Extract the (x, y) coordinate from the center of the cell holding the provided text.  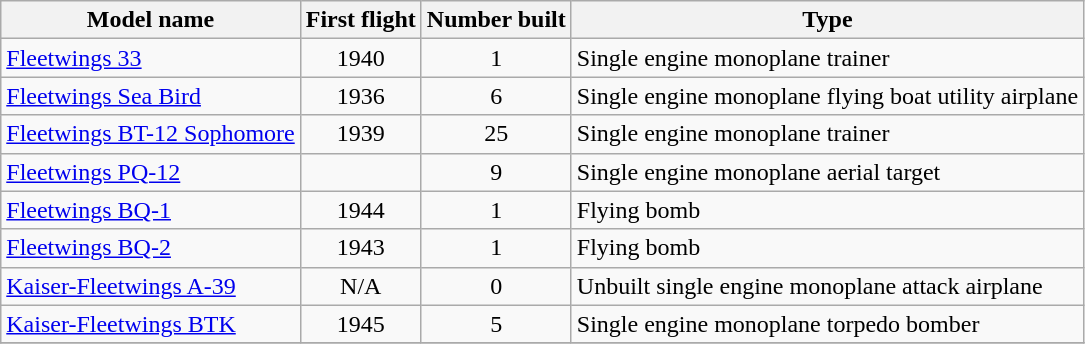
1944 (360, 210)
N/A (360, 286)
9 (496, 172)
Single engine monoplane aerial target (827, 172)
1943 (360, 248)
6 (496, 96)
Kaiser-Fleetwings BTK (151, 324)
First flight (360, 20)
Single engine monoplane torpedo bomber (827, 324)
Fleetwings BQ-1 (151, 210)
25 (496, 134)
1936 (360, 96)
Type (827, 20)
Unbuilt single engine monoplane attack airplane (827, 286)
5 (496, 324)
Single engine monoplane flying boat utility airplane (827, 96)
Fleetwings BT-12 Sophomore (151, 134)
Fleetwings Sea Bird (151, 96)
Fleetwings PQ-12 (151, 172)
Kaiser-Fleetwings A-39 (151, 286)
Number built (496, 20)
Model name (151, 20)
1945 (360, 324)
Fleetwings BQ-2 (151, 248)
0 (496, 286)
1940 (360, 58)
1939 (360, 134)
Fleetwings 33 (151, 58)
